Locate the cell with the specified text and output its [x, y] center coordinate. 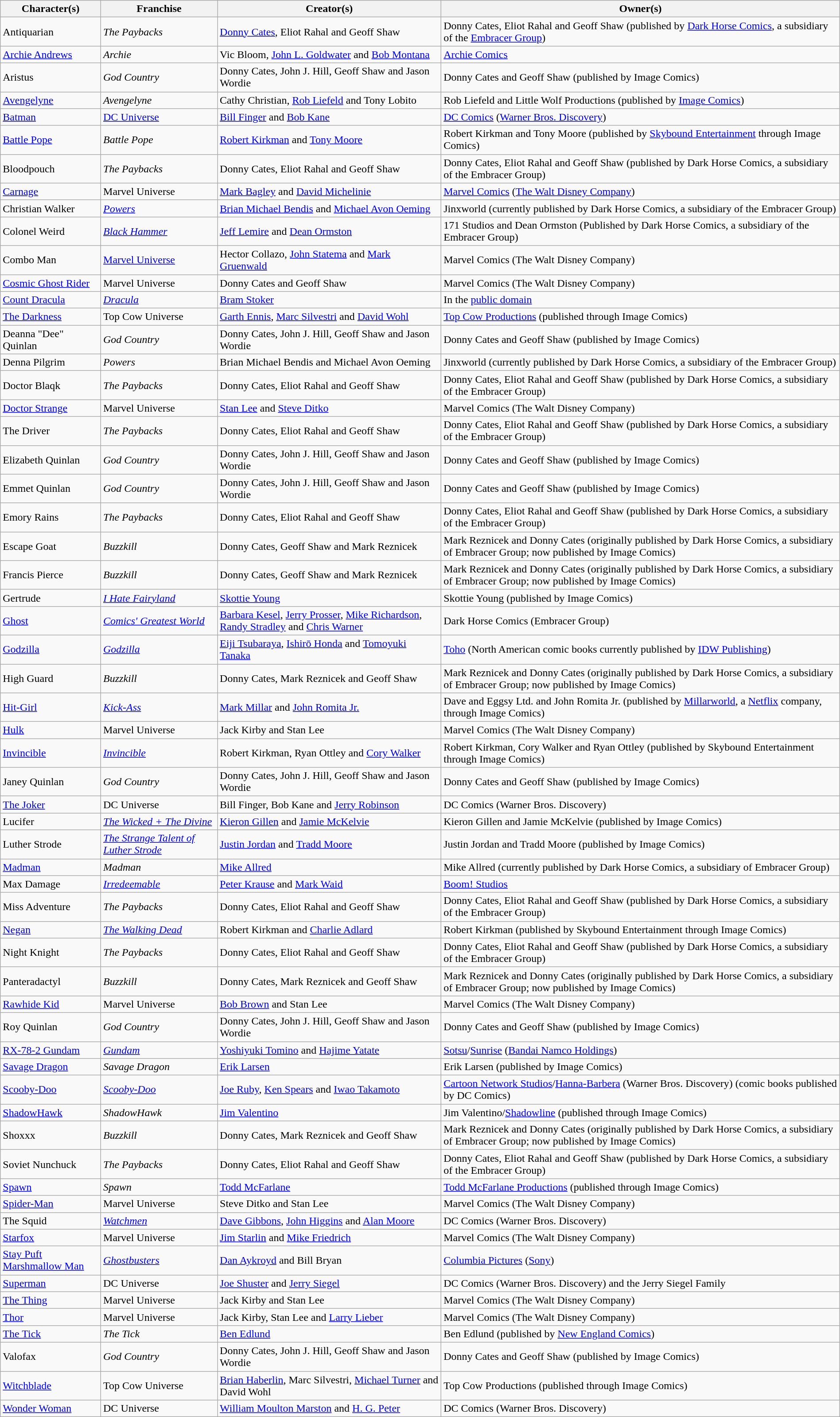
Carnage [51, 191]
Bram Stoker [330, 300]
I Hate Fairyland [159, 598]
Archie Andrews [51, 54]
Witchblade [51, 1385]
Shoxxx [51, 1135]
Sotsu/Sunrise (Bandai Namco Holdings) [641, 1050]
Gertrude [51, 598]
The Walking Dead [159, 930]
Joe Shuster and Jerry Siegel [330, 1283]
Owner(s) [641, 9]
Batman [51, 117]
Doctor Strange [51, 408]
Mike Allred [330, 867]
Stan Lee and Steve Ditko [330, 408]
Jim Starlin and Mike Friedrich [330, 1238]
Soviet Nunchuck [51, 1164]
Toho (North American comic books currently published by IDW Publishing) [641, 650]
Donny Cates and Geoff Shaw [330, 283]
Robert Kirkman and Tony Moore [330, 140]
Jim Valentino [330, 1113]
Colonel Weird [51, 231]
Bill Finger and Bob Kane [330, 117]
Watchmen [159, 1221]
Erik Larsen (published by Image Comics) [641, 1067]
Mark Millar and John Romita Jr. [330, 707]
Robert Kirkman and Charlie Adlard [330, 930]
Character(s) [51, 9]
Robert Kirkman (published by Skybound Entertainment through Image Comics) [641, 930]
Gundam [159, 1050]
Peter Krause and Mark Waid [330, 884]
Negan [51, 930]
Cartoon Network Studios/Hanna-Barbera (Warner Bros. Discovery) (comic books published by DC Comics) [641, 1090]
Dark Horse Comics (Embracer Group) [641, 620]
Justin Jordan and Tradd Moore (published by Image Comics) [641, 845]
Miss Adventure [51, 907]
Janey Quinlan [51, 782]
Aristus [51, 77]
Bill Finger, Bob Kane and Jerry Robinson [330, 805]
Starfox [51, 1238]
Rob Liefeld and Little Wolf Productions (published by Image Comics) [641, 100]
Dan Aykroyd and Bill Bryan [330, 1260]
The Driver [51, 431]
Stay Puft Marshmallow Man [51, 1260]
Creator(s) [330, 9]
Escape Goat [51, 546]
Todd McFarlane Productions (published through Image Comics) [641, 1187]
Robert Kirkman, Cory Walker and Ryan Ottley (published by Skybound Entertainment through Image Comics) [641, 753]
Erik Larsen [330, 1067]
Eiji Tsubaraya, Ishirō Honda and Tomoyuki Tanaka [330, 650]
Ghostbusters [159, 1260]
Kieron Gillen and Jamie McKelvie (published by Image Comics) [641, 821]
Archie Comics [641, 54]
Spider-Man [51, 1204]
The Darkness [51, 317]
Ghost [51, 620]
Brian Haberlin, Marc Silvestri, Michael Turner and David Wohl [330, 1385]
In the public domain [641, 300]
The Squid [51, 1221]
Max Damage [51, 884]
Hit-Girl [51, 707]
Joe Ruby, Ken Spears and Iwao Takamoto [330, 1090]
RX-78-2 Gundam [51, 1050]
Jack Kirby, Stan Lee and Larry Lieber [330, 1317]
Barbara Kesel, Jerry Prosser, Mike Richardson, Randy Stradley and Chris Warner [330, 620]
DC Comics (Warner Bros. Discovery) and the Jerry Siegel Family [641, 1283]
Ben Edlund (published by New England Comics) [641, 1334]
Dave and Eggsy Ltd. and John Romita Jr. (published by Millarworld, a Netflix company, through Image Comics) [641, 707]
Valofax [51, 1357]
Steve Ditko and Stan Lee [330, 1204]
Count Dracula [51, 300]
Hulk [51, 730]
Christian Walker [51, 208]
Dracula [159, 300]
Combo Man [51, 260]
Columbia Pictures (Sony) [641, 1260]
Robert Kirkman and Tony Moore (published by Skybound Entertainment through Image Comics) [641, 140]
Justin Jordan and Tradd Moore [330, 845]
Thor [51, 1317]
Todd McFarlane [330, 1187]
Denna Pilgrim [51, 362]
William Moulton Marston and H. G. Peter [330, 1409]
Elizabeth Quinlan [51, 460]
Black Hammer [159, 231]
Roy Quinlan [51, 1027]
Skottie Young [330, 598]
Skottie Young (published by Image Comics) [641, 598]
Cathy Christian, Rob Liefeld and Tony Lobito [330, 100]
Night Knight [51, 953]
The Wicked + The Divine [159, 821]
Archie [159, 54]
Superman [51, 1283]
Doctor Blaqk [51, 385]
Jim Valentino/Shadowline (published through Image Comics) [641, 1113]
The Strange Talent of Luther Strode [159, 845]
Francis Pierce [51, 575]
Dave Gibbons, John Higgins and Alan Moore [330, 1221]
Hector Collazo, John Statema and Mark Gruenwald [330, 260]
Emmet Quinlan [51, 488]
Comics' Greatest World [159, 620]
Vic Bloom, John L. Goldwater and Bob Montana [330, 54]
Kieron Gillen and Jamie McKelvie [330, 821]
Luther Strode [51, 845]
Wonder Woman [51, 1409]
Jeff Lemire and Dean Ormston [330, 231]
Ben Edlund [330, 1334]
High Guard [51, 678]
Mark Bagley and David Michelinie [330, 191]
Mike Allred (currently published by Dark Horse Comics, a subsidiary of Embracer Group) [641, 867]
171 Studios and Dean Ormston (Published by Dark Horse Comics, a subsidiary of the Embracer Group) [641, 231]
Rawhide Kid [51, 1004]
Emory Rains [51, 518]
Franchise [159, 9]
Bloodpouch [51, 168]
Kick-Ass [159, 707]
Deanna "Dee" Quinlan [51, 339]
Garth Ennis, Marc Silvestri and David Wohl [330, 317]
Antiquarian [51, 32]
Robert Kirkman, Ryan Ottley and Cory Walker [330, 753]
Panteradactyl [51, 981]
Bob Brown and Stan Lee [330, 1004]
Irredeemable [159, 884]
Yoshiyuki Tomino and Hajime Yatate [330, 1050]
Cosmic Ghost Rider [51, 283]
The Joker [51, 805]
Lucifer [51, 821]
The Thing [51, 1300]
Boom! Studios [641, 884]
